Detect which cell encompasses the target text, then output its (X, Y) center coordinate. 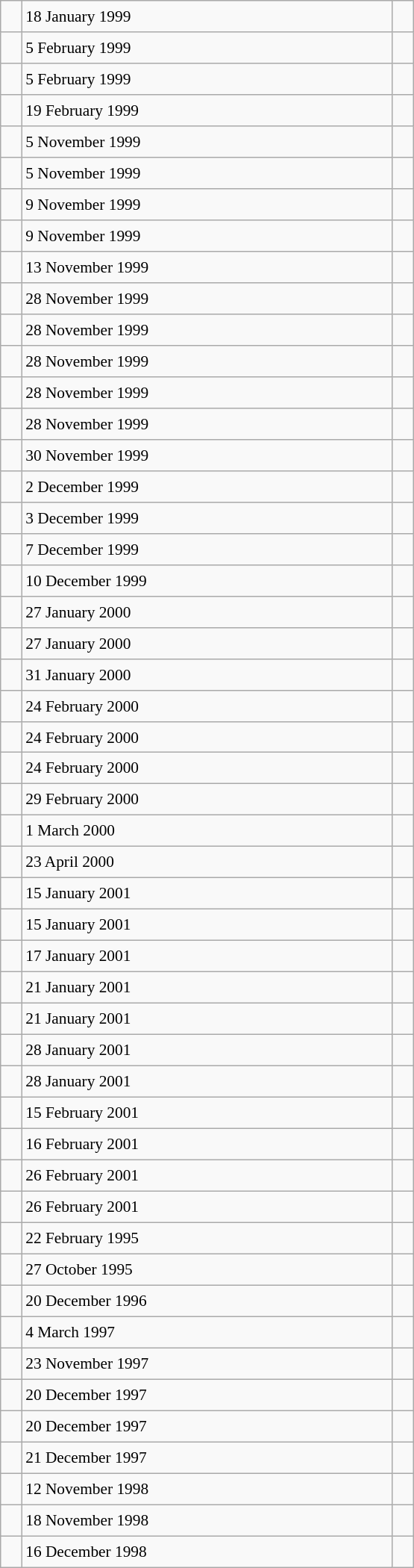
4 March 1997 (207, 1332)
1 March 2000 (207, 831)
30 November 1999 (207, 455)
13 November 1999 (207, 267)
20 December 1996 (207, 1301)
23 November 1997 (207, 1363)
16 February 2001 (207, 1144)
18 January 1999 (207, 16)
18 November 1998 (207, 1520)
7 December 1999 (207, 549)
29 February 2000 (207, 800)
21 December 1997 (207, 1457)
12 November 1998 (207, 1489)
15 February 2001 (207, 1113)
17 January 2001 (207, 956)
19 February 1999 (207, 111)
31 January 2000 (207, 674)
3 December 1999 (207, 517)
23 April 2000 (207, 862)
2 December 1999 (207, 486)
16 December 1998 (207, 1552)
10 December 1999 (207, 580)
27 October 1995 (207, 1269)
22 February 1995 (207, 1238)
